Determine the (X, Y) coordinate at the center of the cell enclosing the given text.  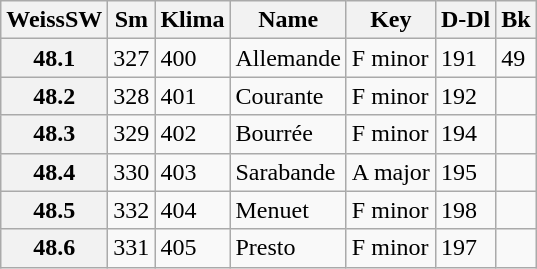
405 (192, 248)
331 (132, 248)
Bourrée (288, 134)
404 (192, 210)
Menuet (288, 210)
400 (192, 58)
401 (192, 96)
328 (132, 96)
48.2 (54, 96)
Allemande (288, 58)
191 (465, 58)
195 (465, 172)
48.4 (54, 172)
194 (465, 134)
197 (465, 248)
192 (465, 96)
Bk (516, 20)
WeissSW (54, 20)
330 (132, 172)
Sarabande (288, 172)
48.6 (54, 248)
48.3 (54, 134)
Courante (288, 96)
48.5 (54, 210)
48.1 (54, 58)
D-Dl (465, 20)
Klima (192, 20)
327 (132, 58)
198 (465, 210)
402 (192, 134)
49 (516, 58)
A major (390, 172)
Presto (288, 248)
Key (390, 20)
Name (288, 20)
329 (132, 134)
332 (132, 210)
Sm (132, 20)
403 (192, 172)
